Output the (x, y) coordinate of the center of the cell containing the given text.  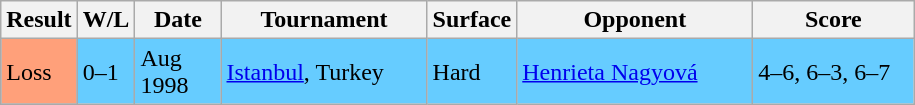
Tournament (324, 20)
Score (834, 20)
Surface (472, 20)
0–1 (106, 72)
Result (39, 20)
Date (178, 20)
Henrieta Nagyová (635, 72)
Hard (472, 72)
Opponent (635, 20)
W/L (106, 20)
Istanbul, Turkey (324, 72)
4–6, 6–3, 6–7 (834, 72)
Loss (39, 72)
Aug 1998 (178, 72)
